Capture the cell that displays the provided text and extract its (X, Y) central coordinate. 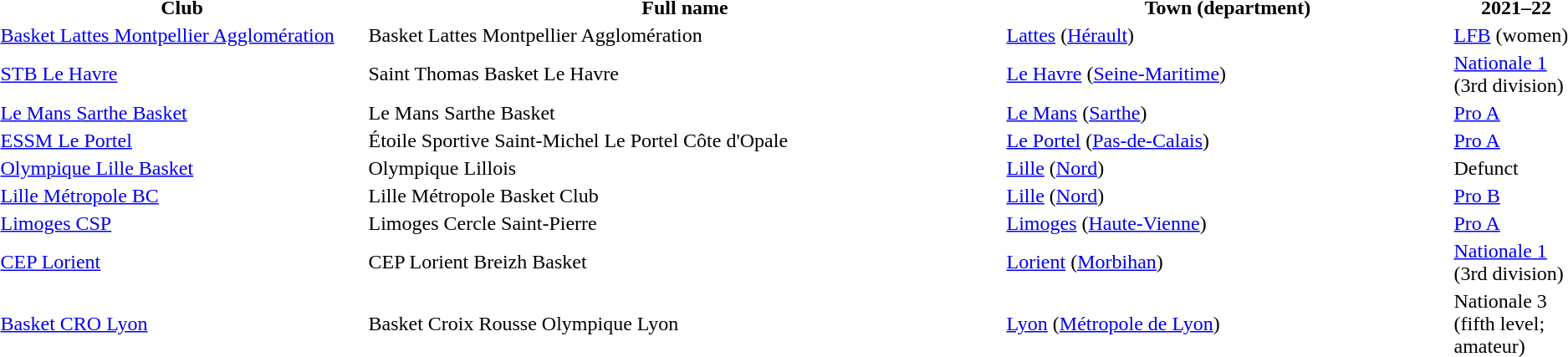
Basket Lattes Montpellier Agglomération (685, 35)
Le Havre (Seine-Maritime) (1228, 74)
Étoile Sportive Saint-Michel Le Portel Côte d'Opale (685, 140)
Le Mans Sarthe Basket (685, 113)
Le Portel (Pas-de-Calais) (1228, 140)
Limoges (Haute-Vienne) (1228, 223)
Limoges Cercle Saint-Pierre (685, 223)
Lorient (Morbihan) (1228, 263)
Lille Métropole Basket Club (685, 196)
Le Mans (Sarthe) (1228, 113)
Saint Thomas Basket Le Havre (685, 74)
Lattes (Hérault) (1228, 35)
CEP Lorient Breizh Basket (685, 263)
Olympique Lillois (685, 168)
